Capture the cell that displays the provided text and extract its [X, Y] central coordinate. 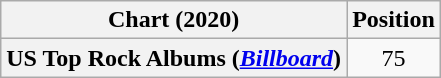
Chart (2020) [174, 20]
75 [394, 58]
US Top Rock Albums (Billboard) [174, 58]
Position [394, 20]
